Return the [x, y] coordinate for the center point of the cell that contains the specified text.  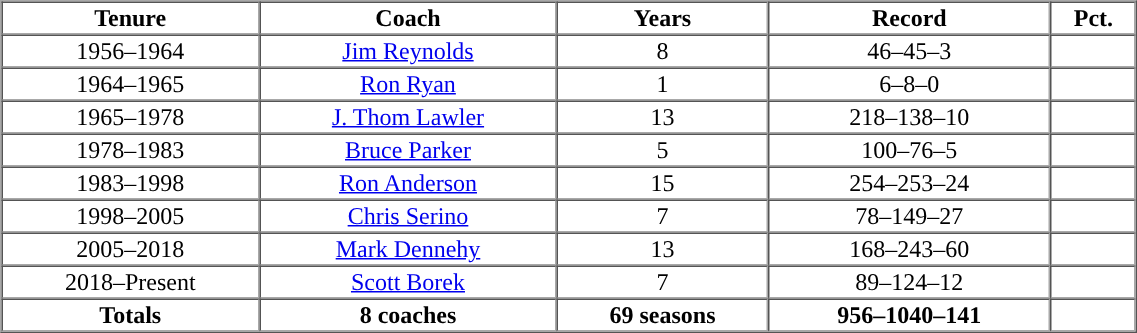
Pct. [1094, 18]
5 [662, 150]
1964–1965 [130, 84]
1983–1998 [130, 182]
Mark Dennehy [408, 248]
254–253–24 [910, 182]
Totals [130, 314]
J. Thom Lawler [408, 116]
2018–Present [130, 282]
100–76–5 [910, 150]
15 [662, 182]
1965–1978 [130, 116]
6–8–0 [910, 84]
2005–2018 [130, 248]
1978–1983 [130, 150]
Record [910, 18]
Years [662, 18]
Ron Anderson [408, 182]
1956–1964 [130, 50]
Coach [408, 18]
8 coaches [408, 314]
1998–2005 [130, 216]
78–149–27 [910, 216]
8 [662, 50]
46–45–3 [910, 50]
Chris Serino [408, 216]
89–124–12 [910, 282]
Bruce Parker [408, 150]
69 seasons [662, 314]
168–243–60 [910, 248]
Jim Reynolds [408, 50]
956–1040–141 [910, 314]
Scott Borek [408, 282]
1 [662, 84]
218–138–10 [910, 116]
Ron Ryan [408, 84]
Tenure [130, 18]
